Extract the (X, Y) coordinate from the center of the cell holding the provided text.  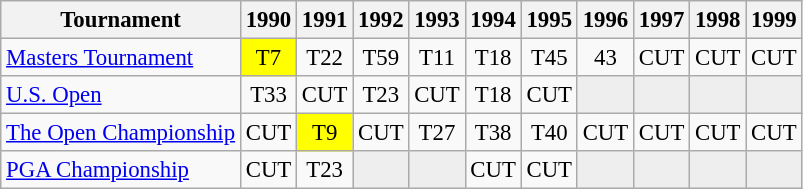
T27 (437, 133)
1990 (268, 20)
1998 (718, 20)
T7 (268, 58)
Masters Tournament (121, 58)
U.S. Open (121, 95)
T9 (325, 133)
Tournament (121, 20)
T33 (268, 95)
T45 (549, 58)
1992 (381, 20)
T59 (381, 58)
T11 (437, 58)
1993 (437, 20)
1995 (549, 20)
1996 (605, 20)
1999 (774, 20)
The Open Championship (121, 133)
1997 (661, 20)
PGA Championship (121, 170)
T40 (549, 133)
1991 (325, 20)
1994 (493, 20)
T38 (493, 133)
T22 (325, 58)
43 (605, 58)
